Return the [X, Y] coordinate for the center point of the cell that contains the specified text.  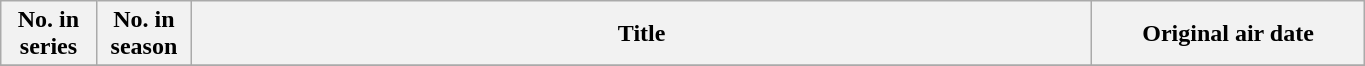
Original air date [1228, 34]
No. inseason [144, 34]
Title [642, 34]
No. inseries [48, 34]
